Return (X, Y) of the center of cell containing provided text 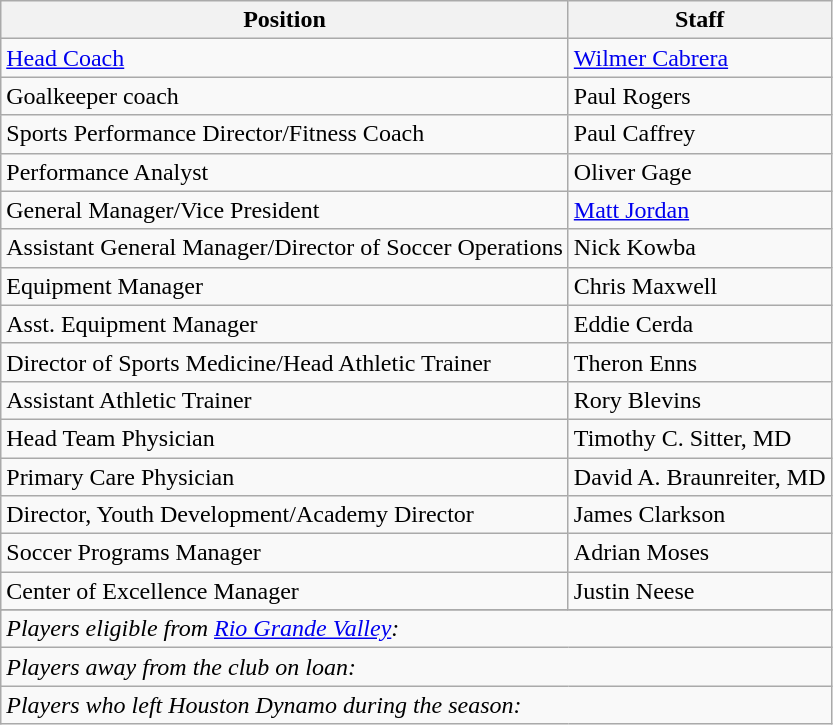
James Clarkson (700, 515)
General Manager/Vice President (285, 210)
Staff (700, 20)
Primary Care Physician (285, 477)
Goalkeeper coach (285, 96)
Director, Youth Development/Academy Director (285, 515)
Head Coach (285, 58)
Wilmer Cabrera (700, 58)
Theron Enns (700, 362)
Assistant Athletic Trainer (285, 400)
Players eligible from Rio Grande Valley: (416, 629)
Matt Jordan (700, 210)
Director of Sports Medicine/Head Athletic Trainer (285, 362)
Position (285, 20)
Eddie Cerda (700, 324)
Equipment Manager (285, 286)
Paul Caffrey (700, 134)
Players who left Houston Dynamo during the season: (416, 705)
Timothy C. Sitter, MD (700, 438)
Soccer Programs Manager (285, 553)
Head Team Physician (285, 438)
Justin Neese (700, 591)
Rory Blevins (700, 400)
Adrian Moses (700, 553)
Asst. Equipment Manager (285, 324)
David A. Braunreiter, MD (700, 477)
Performance Analyst (285, 172)
Chris Maxwell (700, 286)
Oliver Gage (700, 172)
Center of Excellence Manager (285, 591)
Paul Rogers (700, 96)
Nick Kowba (700, 248)
Sports Performance Director/Fitness Coach (285, 134)
Players away from the club on loan: (416, 667)
Assistant General Manager/Director of Soccer Operations (285, 248)
